Identify which cell holds the provided text, then report its [X, Y] central coordinate. 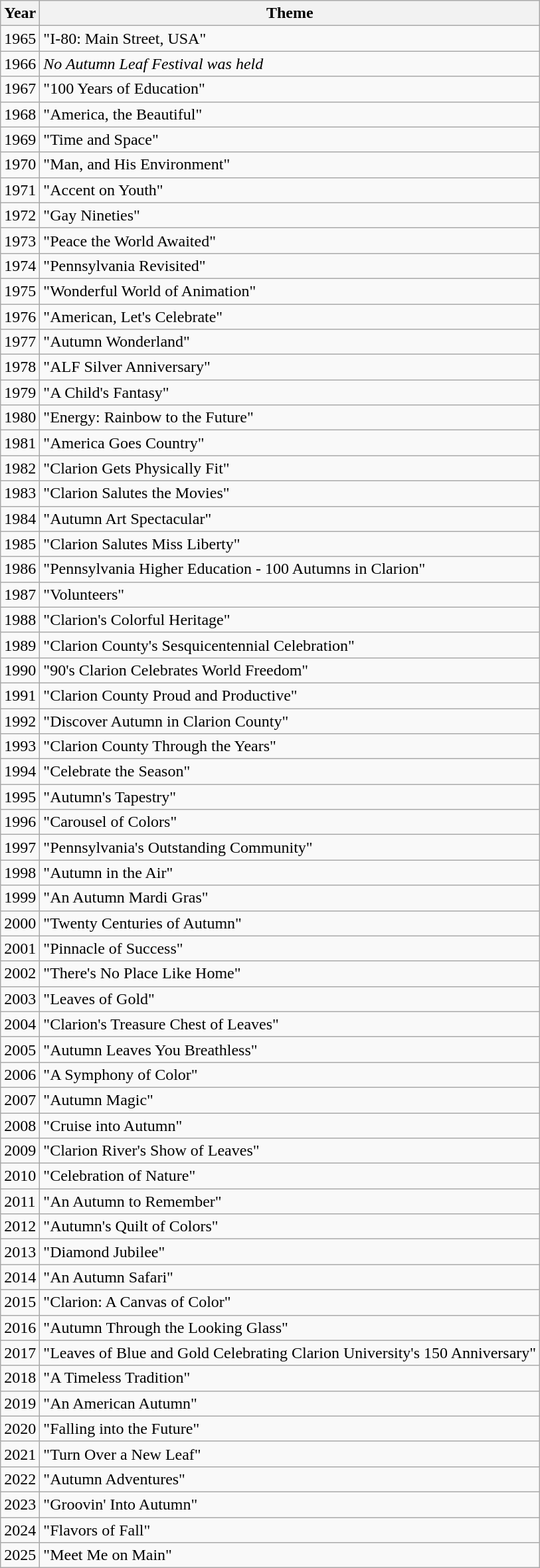
1972 [20, 215]
"Diamond Jubilee" [290, 1252]
"Flavors of Fall" [290, 1529]
"An Autumn Mardi Gras" [290, 898]
2005 [20, 1049]
1987 [20, 594]
"A Child's Fantasy" [290, 392]
1973 [20, 240]
No Autumn Leaf Festival was held [290, 64]
"Pinnacle of Success" [290, 948]
"Celebration of Nature" [290, 1176]
"Autumn Adventures" [290, 1479]
"Groovin' Into Autumn" [290, 1504]
"Peace the World Awaited" [290, 240]
"Gay Nineties" [290, 215]
"Clarion Salutes Miss Liberty" [290, 544]
"An Autumn to Remember" [290, 1201]
"Leaves of Blue and Gold Celebrating Clarion University's 150 Anniversary" [290, 1353]
"Clarion's Treasure Chest of Leaves" [290, 1024]
1971 [20, 190]
"America Goes Country" [290, 443]
2003 [20, 999]
2009 [20, 1151]
"Clarion Salutes the Movies" [290, 493]
1998 [20, 873]
1991 [20, 695]
1989 [20, 645]
"Falling into the Future" [290, 1429]
1999 [20, 898]
"Pennsylvania Revisited" [290, 266]
1992 [20, 721]
Theme [290, 13]
2022 [20, 1479]
1980 [20, 418]
1965 [20, 39]
2007 [20, 1100]
"Autumn's Tapestry" [290, 797]
1988 [20, 620]
1966 [20, 64]
"Celebrate the Season" [290, 772]
2012 [20, 1227]
"Autumn's Quilt of Colors" [290, 1227]
"Clarion Gets Physically Fit" [290, 468]
"Autumn Through the Looking Glass" [290, 1328]
"90's Clarion Celebrates World Freedom" [290, 670]
1979 [20, 392]
"Twenty Centuries of Autumn" [290, 923]
1978 [20, 367]
1970 [20, 165]
"Turn Over a New Leaf" [290, 1454]
"Autumn Wonderland" [290, 342]
2011 [20, 1201]
1993 [20, 746]
1982 [20, 468]
2006 [20, 1075]
"Carousel of Colors" [290, 822]
2020 [20, 1429]
"Autumn Leaves You Breathless" [290, 1049]
"A Symphony of Color" [290, 1075]
"Pennsylvania's Outstanding Community" [290, 847]
2023 [20, 1504]
1995 [20, 797]
2025 [20, 1555]
2016 [20, 1328]
"A Timeless Tradition" [290, 1378]
2004 [20, 1024]
"Pennsylvania Higher Education - 100 Autumns in Clarion" [290, 569]
1969 [20, 139]
2017 [20, 1353]
1981 [20, 443]
"Clarion's Colorful Heritage" [290, 620]
2002 [20, 974]
2021 [20, 1454]
"Cruise into Autumn" [290, 1126]
"American, Let's Celebrate" [290, 317]
"An Autumn Safari" [290, 1277]
1975 [20, 291]
1990 [20, 670]
"Leaves of Gold" [290, 999]
"Autumn Magic" [290, 1100]
1967 [20, 89]
1994 [20, 772]
"Clarion County Through the Years" [290, 746]
1977 [20, 342]
"Wonderful World of Animation" [290, 291]
2008 [20, 1126]
1974 [20, 266]
"Clarion County Proud and Productive" [290, 695]
1985 [20, 544]
1968 [20, 114]
"I-80: Main Street, USA" [290, 39]
1983 [20, 493]
"America, the Beautiful" [290, 114]
"Energy: Rainbow to the Future" [290, 418]
"Accent on Youth" [290, 190]
Year [20, 13]
1984 [20, 519]
1996 [20, 822]
"An American Autumn" [290, 1403]
2001 [20, 948]
2010 [20, 1176]
"100 Years of Education" [290, 89]
1986 [20, 569]
"Volunteers" [290, 594]
2024 [20, 1529]
2018 [20, 1378]
"Clarion River's Show of Leaves" [290, 1151]
"Autumn Art Spectacular" [290, 519]
2013 [20, 1252]
"There's No Place Like Home" [290, 974]
"Man, and His Environment" [290, 165]
2019 [20, 1403]
"Autumn in the Air" [290, 873]
1997 [20, 847]
2014 [20, 1277]
"Clarion: A Canvas of Color" [290, 1302]
1976 [20, 317]
2015 [20, 1302]
"ALF Silver Anniversary" [290, 367]
"Discover Autumn in Clarion County" [290, 721]
2000 [20, 923]
"Time and Space" [290, 139]
"Clarion County's Sesquicentennial Celebration" [290, 645]
"Meet Me on Main" [290, 1555]
